Locate the cell with the specified text and output its [x, y] center coordinate. 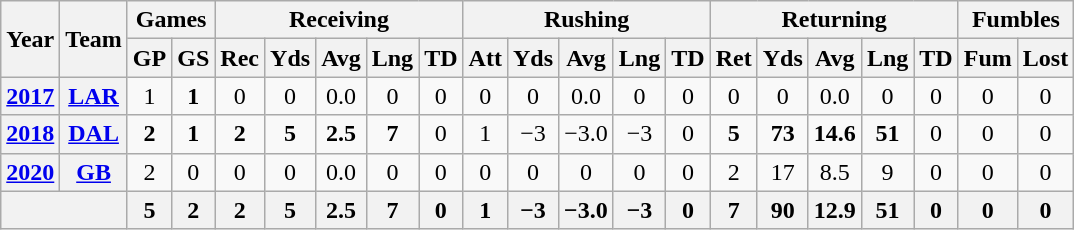
Ret [734, 58]
Fumbles [1016, 20]
Rushing [586, 20]
2017 [30, 96]
2020 [30, 172]
17 [782, 172]
9 [887, 172]
DAL [94, 134]
GB [94, 172]
LAR [94, 96]
14.6 [834, 134]
GP [149, 58]
Team [94, 39]
2018 [30, 134]
Games [170, 20]
8.5 [834, 172]
Lost [1045, 58]
12.9 [834, 210]
Returning [834, 20]
73 [782, 134]
Receiving [339, 20]
90 [782, 210]
Att [485, 58]
Year [30, 39]
GS [194, 58]
Rec [240, 58]
Fum [988, 58]
